Detect which cell encompasses the target text, then output its (X, Y) center coordinate. 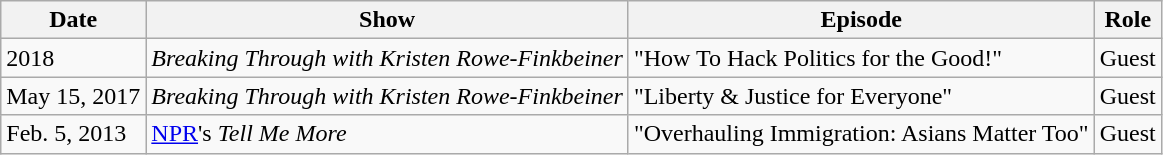
"Overhauling Immigration: Asians Matter Too" (861, 134)
Show (388, 20)
Date (74, 20)
May 15, 2017 (74, 96)
"Liberty & Justice for Everyone" (861, 96)
Episode (861, 20)
NPR's Tell Me More (388, 134)
Feb. 5, 2013 (74, 134)
2018 (74, 58)
Role (1128, 20)
"How To Hack Politics for the Good!" (861, 58)
